Identify which cell holds the provided text, then report its [X, Y] central coordinate. 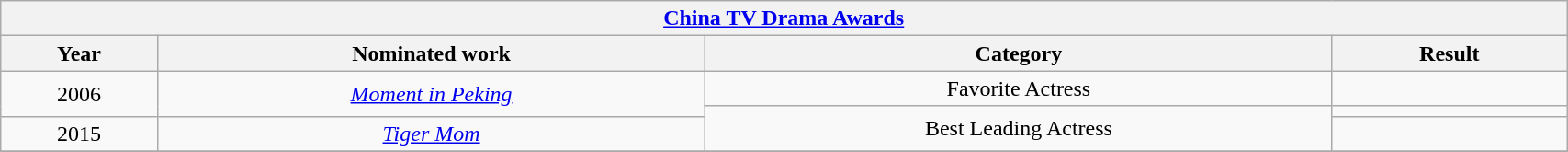
Best Leading Actress [1019, 129]
Nominated work [432, 53]
China TV Drama Awards [784, 18]
Tiger Mom [432, 134]
Moment in Peking [432, 94]
Category [1019, 53]
2015 [79, 134]
Result [1450, 53]
2006 [79, 94]
Year [79, 53]
Favorite Actress [1019, 88]
